Determine the [X, Y] coordinate at the center of the cell enclosing the given text.  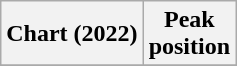
Peakposition [189, 34]
Chart (2022) [72, 34]
